From the cell containing the given text, extract its center point as (x, y) coordinate. 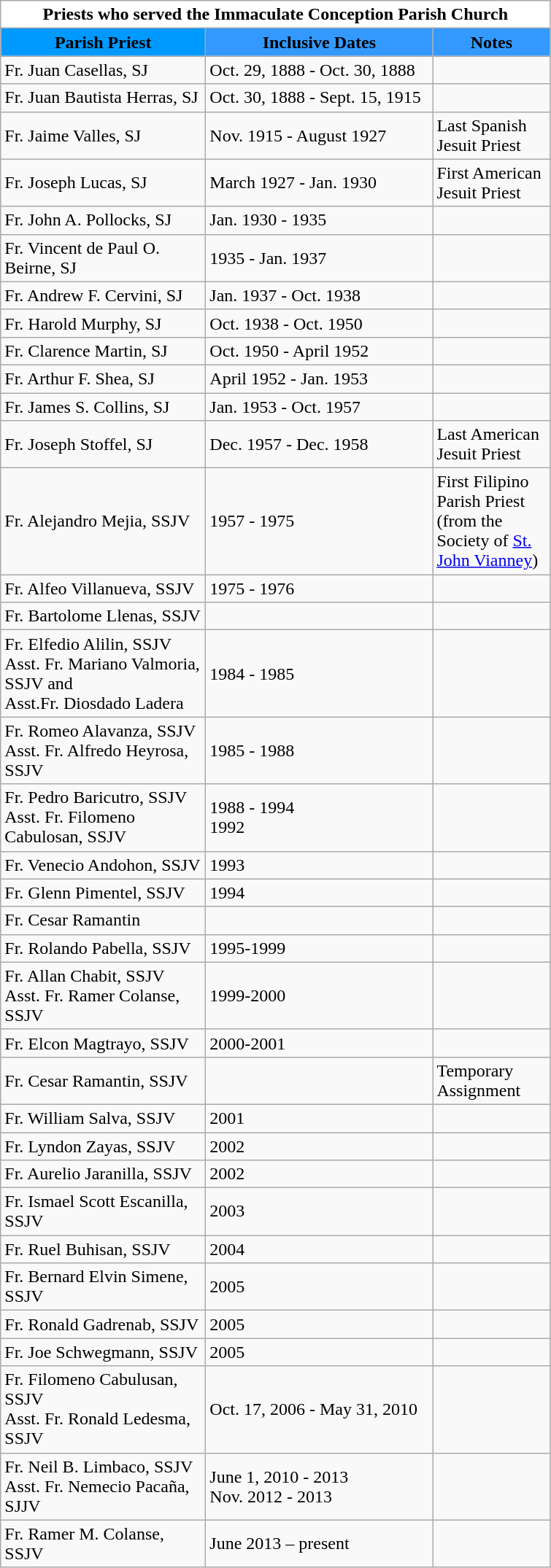
1935 - Jan. 1937 (320, 258)
Fr. Juan Bautista Herras, SJ (104, 98)
Fr. Ruel Buhisan, SSJV (104, 1249)
Dec. 1957 - Dec. 1958 (320, 445)
Fr. Ismael Scott Escanilla, SSJV (104, 1212)
March 1927 - Jan. 1930 (320, 182)
1985 - 1988 (320, 750)
Oct. 17, 2006 - May 31, 2010 (320, 1409)
First American Jesuit Priest (492, 182)
Fr. Cesar Ramantin (104, 920)
Fr. Clarence Martin, SJ (104, 351)
April 1952 - Jan. 1953 (320, 379)
1993 (320, 865)
2000-2001 (320, 1043)
1975 - 1976 (320, 589)
Fr. Vincent de Paul O. Beirne, SJ (104, 258)
June 2013 – present (320, 1543)
Notes (492, 42)
1999-2000 (320, 995)
Oct. 1938 - Oct. 1950 (320, 323)
Fr. Alfeo Villanueva, SSJV (104, 589)
Oct. 1950 - April 1952 (320, 351)
Fr. Aurelio Jaranilla, SSJV (104, 1174)
2004 (320, 1249)
Fr. Harold Murphy, SJ (104, 323)
Fr. Arthur F. Shea, SJ (104, 379)
Fr. Joseph Stoffel, SJ (104, 445)
Fr. Juan Casellas, SJ (104, 70)
First Filipino Parish Priest (from the Society of St. John Vianney) (492, 521)
Fr. Neil B. Limbaco, SSJV Asst. Fr. Nemecio Pacaña, SJJV (104, 1486)
Fr. Pedro Baricutro, SSJVAsst. Fr. Filomeno Cabulosan, SSJV (104, 818)
Parish Priest (104, 42)
Oct. 29, 1888 - Oct. 30, 1888 (320, 70)
1988 - 19941992 (320, 818)
Fr. John A. Pollocks, SJ (104, 220)
2001 (320, 1118)
Fr. James S. Collins, SJ (104, 406)
Priests who served the Immaculate Conception Parish Church (276, 15)
Fr. Jaime Valles, SJ (104, 136)
Fr. William Salva, SSJV (104, 1118)
Fr. Ronald Gadrenab, SSJV (104, 1324)
Fr. Filomeno Cabulusan, SSJVAsst. Fr. Ronald Ledesma, SSJV (104, 1409)
Fr. Bartolome Llenas, SSJV (104, 616)
Inclusive Dates (320, 42)
Oct. 30, 1888 - Sept. 15, 1915 (320, 98)
Fr. Alejandro Mejia, SSJV (104, 521)
1994 (320, 893)
Fr. Allan Chabit, SSJV Asst. Fr. Ramer Colanse, SSJV (104, 995)
Fr. Andrew F. Cervini, SJ (104, 295)
Fr. Ramer M. Colanse, SSJV (104, 1543)
June 1, 2010 - 2013Nov. 2012 - 2013 (320, 1486)
2003 (320, 1212)
Fr. Rolando Pabella, SSJV (104, 948)
1995-1999 (320, 948)
Last American Jesuit Priest (492, 445)
Fr. Joe Schwegmann, SSJV (104, 1352)
Jan. 1937 - Oct. 1938 (320, 295)
Last Spanish Jesuit Priest (492, 136)
Fr. Elfedio Alilin, SSJV Asst. Fr. Mariano Valmoria, SSJV and Asst.Fr. Diosdado Ladera (104, 674)
Fr. Cesar Ramantin, SSJV (104, 1081)
Fr. Bernard Elvin Simene, SSJV (104, 1286)
Fr. Joseph Lucas, SJ (104, 182)
Jan. 1953 - Oct. 1957 (320, 406)
Fr. Venecio Andohon, SSJV (104, 865)
Nov. 1915 - August 1927 (320, 136)
Fr. Romeo Alavanza, SSJV Asst. Fr. Alfredo Heyrosa, SSJV (104, 750)
1984 - 1985 (320, 674)
Fr. Glenn Pimentel, SSJV (104, 893)
Jan. 1930 - 1935 (320, 220)
Fr. Lyndon Zayas, SSJV (104, 1146)
1957 - 1975 (320, 521)
Fr. Elcon Magtrayo, SSJV (104, 1043)
Temporary Assignment (492, 1081)
